For the text-containing cell, return its midpoint in (x, y) coordinate format. 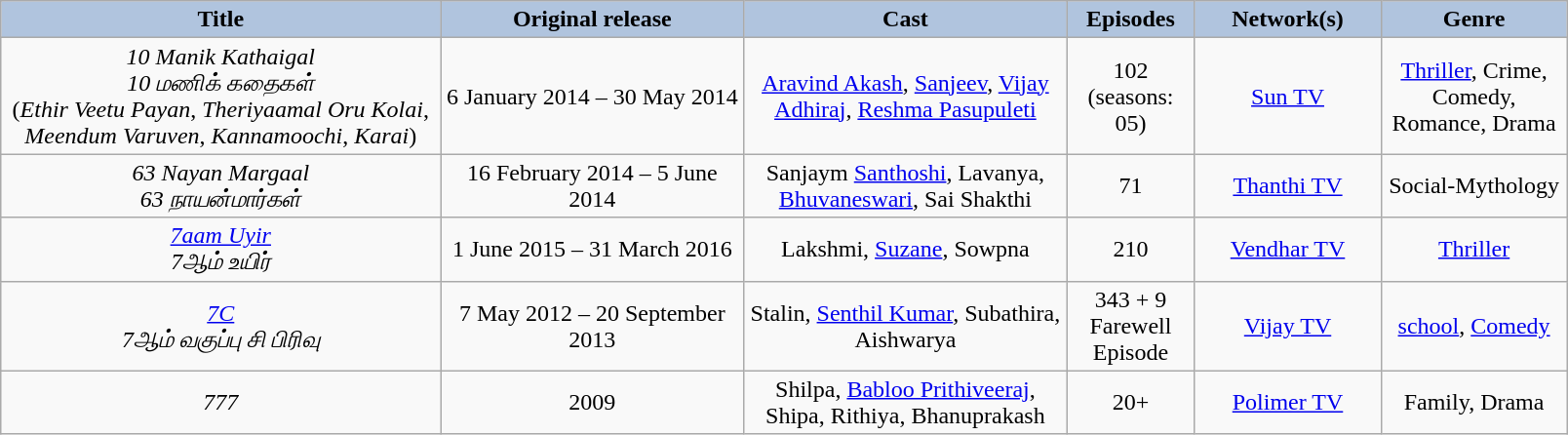
7 May 2012 – 20 September 2013 (593, 326)
Network(s) (1287, 20)
Lakshmi, Suzane, Sowpna (905, 250)
Aravind Akash, Sanjeev, Vijay Adhiraj, Reshma Pasupuleti (905, 96)
71 (1131, 185)
Stalin, Senthil Kumar, Subathira, Aishwarya (905, 326)
Genre (1474, 20)
63 Nayan Margaal 63 நாயன்மார்கள் (220, 185)
Thriller (1474, 250)
1 June 2015 – 31 March 2016 (593, 250)
343 + 9 Farewell Episode (1131, 326)
2009 (593, 402)
10 Manik Kathaigal 10 மணிக் கதைகள் (Ethir Veetu Payan, Theriyaamal Oru Kolai, Meendum Varuven, Kannamoochi, Karai) (220, 96)
210 (1131, 250)
Family, Drama (1474, 402)
Vijay TV (1287, 326)
Title (220, 20)
Vendhar TV (1287, 250)
Cast (905, 20)
Shilpa, Babloo Prithiveeraj, Shipa, Rithiya, Bhanuprakash (905, 402)
102 (seasons: 05) (1131, 96)
Thanthi TV (1287, 185)
Sanjaym Santhoshi, Lavanya, Bhuvaneswari, Sai Shakthi (905, 185)
16 February 2014 – 5 June 2014 (593, 185)
7aam Uyir 7ஆம் உயிர் (220, 250)
Thriller, Crime, Comedy, Romance, Drama (1474, 96)
Social-Mythology (1474, 185)
20+ (1131, 402)
7C 7ஆம் வகுப்பு சி பிரிவு (220, 326)
Polimer TV (1287, 402)
Original release (593, 20)
school, Comedy (1474, 326)
Sun TV (1287, 96)
777 (220, 402)
6 January 2014 – 30 May 2014 (593, 96)
Episodes (1131, 20)
